Pinpoint the cell where the given text exists, returning its (X, Y) midpoint coordinate. 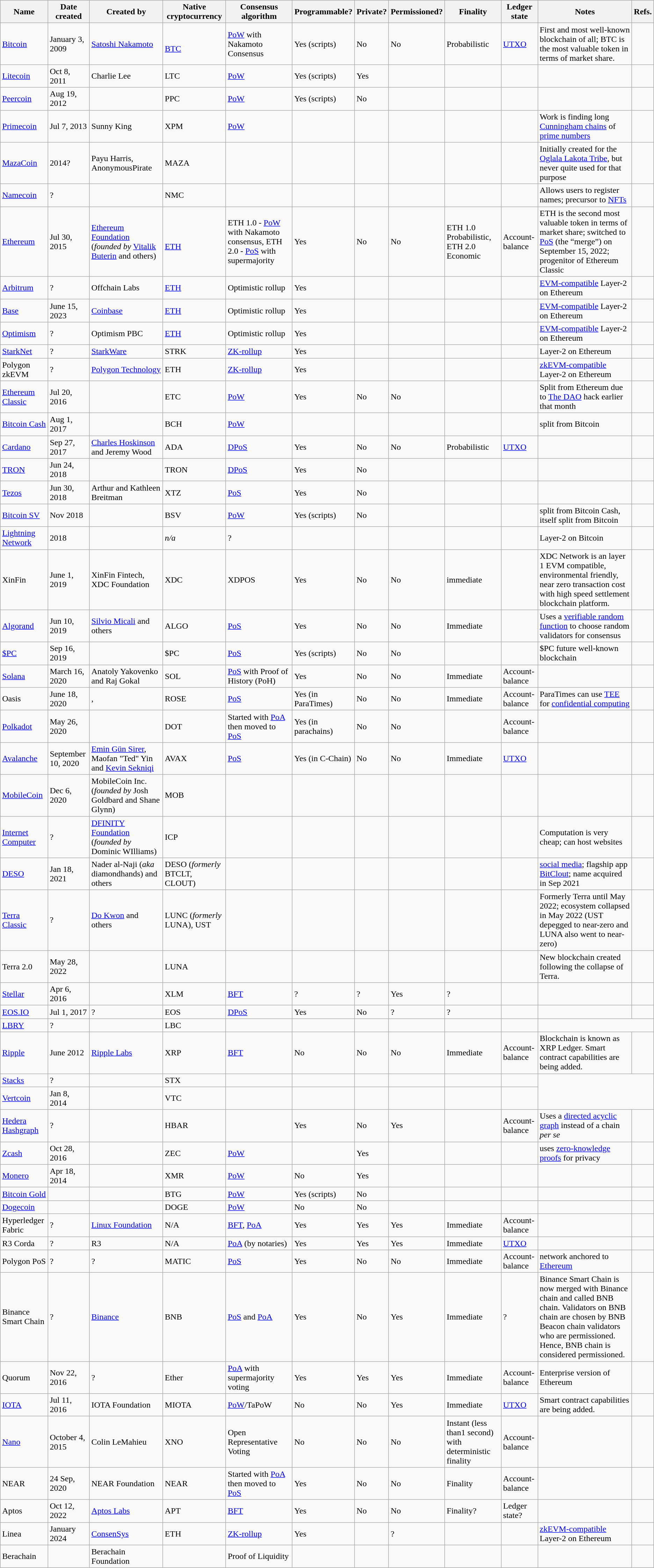
2018 (68, 538)
Oct 12, 2022 (68, 1511)
Proof of Liquidity (259, 1556)
Initially created for the Oglala Lakota Tribe, but never quite used for that purpose (585, 163)
Polkadot (24, 726)
October 4, 2015 (68, 1442)
XinFin (24, 579)
Apr 6, 2016 (68, 994)
XMR (194, 1176)
Layer-2 on Ethereum (585, 351)
split from Bitcoin Cash, itself split from Bitcoin (585, 515)
Aptos Labs (126, 1511)
AVAX (194, 758)
Anatoly Yakovenko and Raj Gokal (126, 676)
ALGO (194, 626)
Zcash (24, 1153)
Berachain (24, 1556)
LTC (194, 76)
Colin LeMahieu (126, 1442)
ETH is the second most valuable token in terms of market share; switched to PoS (the “merge”) on September 15, 2022; progenitor of Ethereum Classic (585, 241)
SOL (194, 676)
uses zero-knowledge proofs for privacy (585, 1153)
January 2024 (68, 1533)
XinFin Fintech, XDC Foundation (126, 579)
Sunny King (126, 126)
Hedera Hashgraph (24, 1126)
Sep 16, 2019 (68, 653)
Formerly Terra until May 2022; ecosystem collapsed in May 2022 (UST depegged to near-zero and LUNA also went to near-zero) (585, 920)
Aug 1, 2017 (68, 424)
Jul 30, 2015 (68, 241)
StarkWare (126, 351)
Bitcoin Gold (24, 1194)
BTC (194, 44)
Aptos (24, 1511)
PoS and PoA (259, 1317)
Ethereum (24, 241)
STRK (194, 351)
June 1, 2019 (68, 579)
Jan 8, 2014 (68, 1098)
NEAR Foundation (126, 1483)
24 Sep, 2020 (68, 1483)
Ripple (24, 1053)
Permissioned? (417, 12)
, (126, 699)
PoW with Nakamoto Consensus (259, 44)
Yes (in parachains) (324, 726)
Polygon Technology (126, 369)
PoS with Proof of History (PoH) (259, 676)
LBRY (24, 1025)
Date created (68, 12)
immediate (473, 579)
Open Representative Voting (259, 1442)
June 15, 2023 (68, 310)
Dogecoin (24, 1207)
Do Kwon and others (126, 920)
ParaTimes can use TEE for confidential computing (585, 699)
Polygon zkEVM (24, 369)
Hyperledger Fabric (24, 1225)
PoA (by notaries) (259, 1243)
Jul 7, 2013 (68, 126)
Nano (24, 1442)
XRP (194, 1053)
ETH 1.0 Probabilistic, ETH 2.0 Economic (473, 241)
Ripple Labs (126, 1053)
XDPOS (259, 579)
Vertcoin (24, 1098)
Coinbase (126, 310)
Instant (less than1 second) with deterministic finality (473, 1442)
PoW/TaPoW (259, 1405)
Monero (24, 1176)
Split from Ethereum due to The DAO hack earlier that month (585, 397)
Jul 11, 2016 (68, 1405)
Native cryptocurrency (194, 12)
Private? (372, 12)
Solana (24, 676)
Internet Computer (24, 837)
Consensus algorithm (259, 12)
NMC (194, 195)
XPM (194, 126)
Charlie Lee (126, 76)
Lightning Network (24, 538)
March 16, 2020 (68, 676)
MOB (194, 795)
network anchored to Ethereum (585, 1262)
Charles Hoskinson and Jeremy Wood (126, 447)
Quorum (24, 1378)
Linux Foundation (126, 1225)
MobileCoin Inc. (founded by Josh Goldbard and Shane Glynn) (126, 795)
Nov 22, 2016 (68, 1378)
EOS (194, 1012)
New blockchain created following the collapse of Terra. (585, 967)
Terra Classic (24, 920)
$PC future well-known blockchain (585, 653)
September 10, 2020 (68, 758)
Ledger state? (520, 1511)
Berachain Foundation (126, 1556)
Programmable? (324, 12)
EOS.IO (24, 1012)
Ethereum Classic (24, 397)
ZEC (194, 1153)
R3 Corda (24, 1243)
IOTA (24, 1405)
Binance Smart Chain (24, 1317)
Jun 24, 2018 (68, 470)
Litecoin (24, 76)
Created by (126, 12)
Polygon PoS (24, 1262)
Jul 20, 2016 (68, 397)
social media; flagship app BitClout; name acquired in Sep 2021 (585, 874)
MazaCoin (24, 163)
BSV (194, 515)
R3 (126, 1243)
StarkNet (24, 351)
Jun 10, 2019 (68, 626)
Smart contract capabilities are being added. (585, 1405)
June 2012 (68, 1053)
Terra 2.0 (24, 967)
Dec 6, 2020 (68, 795)
XDC (194, 579)
STX (194, 1080)
DESO (formerly BTCLT, CLOUT) (194, 874)
Ledger state (520, 12)
Arthur and Kathleen Breitman (126, 493)
ADA (194, 447)
split from Bitcoin (585, 424)
DOGE (194, 1207)
Enterprise version of Ethereum (585, 1378)
DESO (24, 874)
Work is finding long Cunningham chains of prime numbers (585, 126)
June 18, 2020 (68, 699)
Oct 28, 2016 (68, 1153)
ETH 1.0 - PoW with Nakamoto consensus, ETH 2.0 - PoS with supermajority (259, 241)
Ethereum Foundation(founded by Vitalik Buterin and others) (126, 241)
Uses a verifiable random function to choose random validators for consensus (585, 626)
2014? (68, 163)
Optimism PBC (126, 333)
DFINITY Foundation (founded by Dominic WIlliams) (126, 837)
Bitcoin SV (24, 515)
Name (24, 12)
DOT (194, 726)
IOTA Foundation (126, 1405)
ETC (194, 397)
Aug 19, 2012 (68, 99)
Nader al-Naji (aka diamondhands) and others (126, 874)
Sep 27, 2017 (68, 447)
PPC (194, 99)
PoA with supermajority voting (259, 1378)
Layer-2 on Bitcoin (585, 538)
Base (24, 310)
ConsenSys (126, 1533)
Satoshi Nakamoto (126, 44)
Yes (in C-Chain) (324, 758)
Stellar (24, 994)
Jul 1, 2017 (68, 1012)
Peercoin (24, 99)
Yes (in ParaTimes) (324, 699)
Jan 18, 2021 (68, 874)
Bitcoin Cash (24, 424)
n/a (194, 538)
MATIC (194, 1262)
LUNC (formerly LUNA), UST (194, 920)
First and most well-known blockchain of all; BTC is the most valuable token in terms of market share. (585, 44)
MIOTA (194, 1405)
Blockchain is known as XRP Ledger. Smart contract capabilities are being added. (585, 1053)
Binance (126, 1317)
VTC (194, 1098)
Optimism (24, 333)
Silvio Micali and others (126, 626)
Arbitrum (24, 288)
January 3, 2009 (68, 44)
MobileCoin (24, 795)
Bitcoin (24, 44)
Uses a directed acyclic graph instead of a chain per se (585, 1126)
ROSE (194, 699)
Ether (194, 1378)
Allows users to register names; precursor to NFTs (585, 195)
Refs. (643, 12)
XLM (194, 994)
ICP (194, 837)
Computation is very cheap; can host websites (585, 837)
Apr 18, 2014 (68, 1176)
Cardano (24, 447)
BCH (194, 424)
Payu Harris, AnonymousPirate (126, 163)
XNO (194, 1442)
BNB (194, 1317)
XTZ (194, 493)
BFT, PoA (259, 1225)
May 26, 2020 (68, 726)
Stacks (24, 1080)
APT (194, 1511)
Nov 2018 (68, 515)
Oct 8, 2011 (68, 76)
BTG (194, 1194)
XDC Network is an layer 1 EVM compatible, environmental friendly, near zero transaction cost with high speed settlement blockchain platform. (585, 579)
Linea (24, 1533)
MAZA (194, 163)
Notes (585, 12)
Oasis (24, 699)
LUNA (194, 967)
HBAR (194, 1126)
Avalanche (24, 758)
Primecoin (24, 126)
May 28, 2022 (68, 967)
Emin Gün Sirer, Maofan "Ted" Yin and Kevin Sekniqi (126, 758)
Namecoin (24, 195)
Algorand (24, 626)
Finality? (473, 1511)
LBC (194, 1025)
Offchain Labs (126, 288)
Tezos (24, 493)
Jun 30, 2018 (68, 493)
